Detect which cell encompasses the target text, then output its (X, Y) center coordinate. 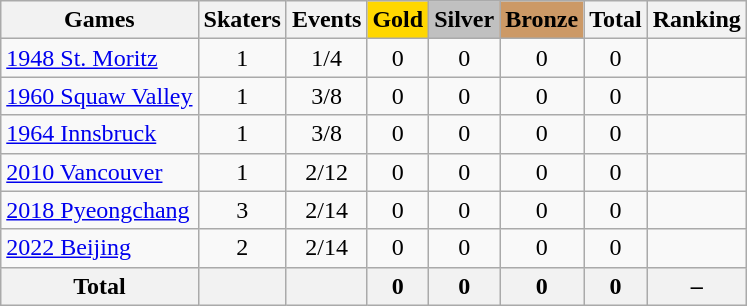
– (696, 286)
1960 Squaw Valley (100, 96)
2022 Beijing (100, 248)
1/4 (326, 58)
1964 Innsbruck (100, 134)
Events (326, 20)
Bronze (542, 20)
Skaters (242, 20)
Silver (464, 20)
Ranking (696, 20)
Games (100, 20)
2/12 (326, 172)
Gold (398, 20)
2 (242, 248)
3 (242, 210)
1948 St. Moritz (100, 58)
2018 Pyeongchang (100, 210)
2010 Vancouver (100, 172)
